From the cell containing the given text, extract its center point as (X, Y) coordinate. 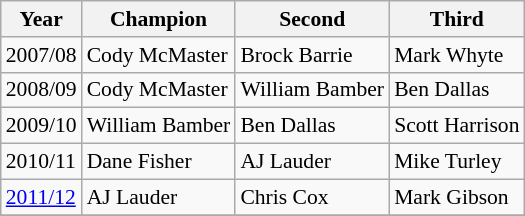
2008/09 (42, 90)
Mike Turley (456, 162)
Third (456, 19)
Dane Fisher (159, 162)
2010/11 (42, 162)
Mark Gibson (456, 197)
Mark Whyte (456, 55)
Chris Cox (312, 197)
Brock Barrie (312, 55)
Second (312, 19)
Champion (159, 19)
2011/12 (42, 197)
2009/10 (42, 126)
Year (42, 19)
2007/08 (42, 55)
Scott Harrison (456, 126)
